Identify which cell holds the provided text, then report its (x, y) central coordinate. 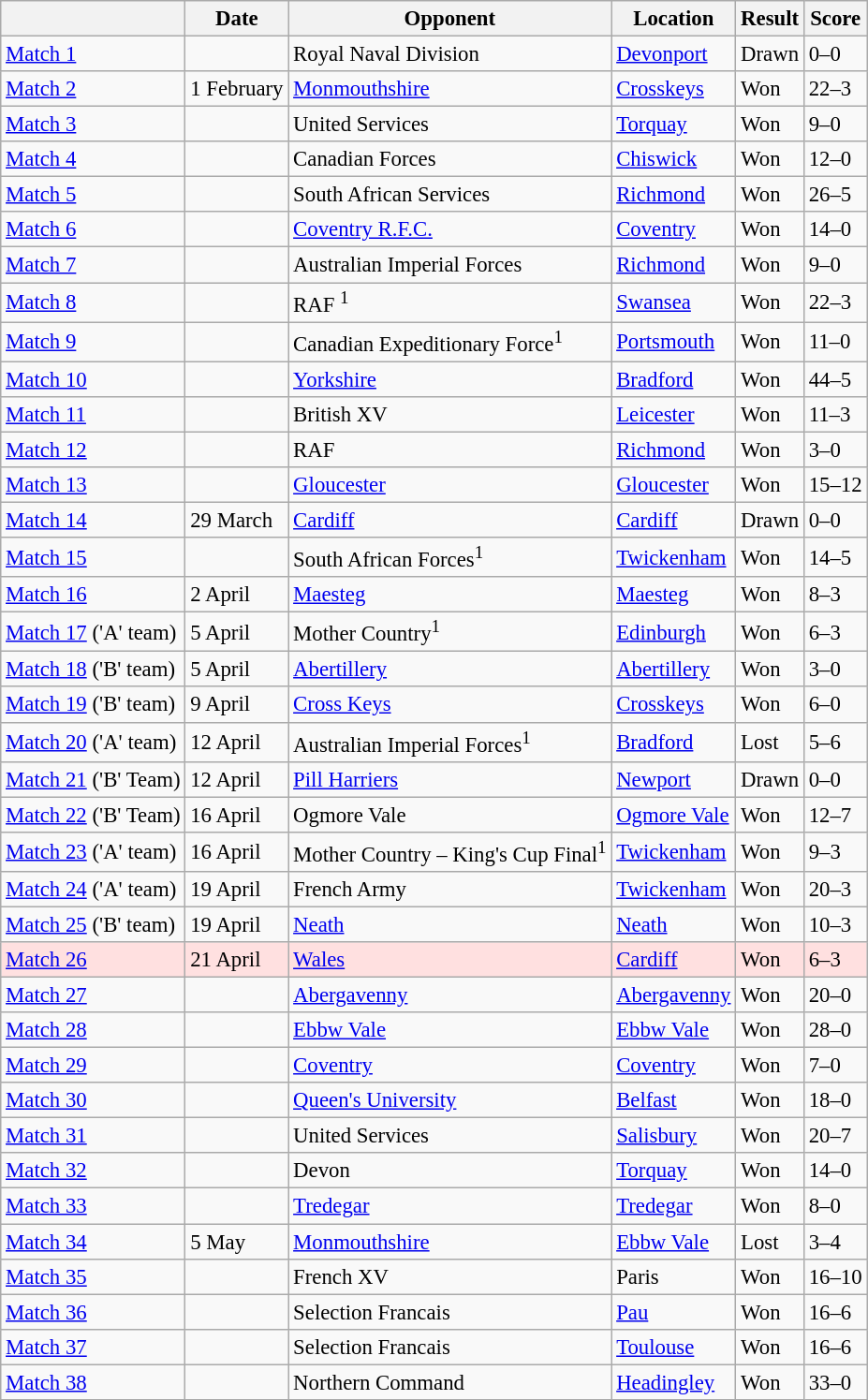
Devonport (674, 54)
12–7 (835, 815)
Australian Imperial Forces (449, 265)
9–3 (835, 852)
Newport (674, 779)
Portsmouth (674, 342)
Northern Command (449, 1382)
Match 33 (94, 1206)
Coventry R.F.C. (449, 229)
Match 38 (94, 1382)
Match 25 ('B' team) (94, 924)
Pau (674, 1312)
Match 34 (94, 1242)
Swansea (674, 302)
Match 29 (94, 1066)
South African Services (449, 195)
Match 20 ('A' team) (94, 742)
Match 7 (94, 265)
Match 13 (94, 485)
26–5 (835, 195)
Match 24 ('A' team) (94, 890)
Location (674, 19)
Match 27 (94, 995)
Headingley (674, 1382)
Match 4 (94, 159)
Date (237, 19)
Match 5 (94, 195)
2 April (237, 595)
Edinburgh (674, 632)
South African Forces1 (449, 557)
Match 30 (94, 1100)
Match 18 ('B' team) (94, 670)
8–3 (835, 595)
Royal Naval Division (449, 54)
Match 16 (94, 595)
RAF (449, 449)
12–0 (835, 159)
44–5 (835, 379)
Mother Country1 (449, 632)
Opponent (449, 19)
Match 9 (94, 342)
Toulouse (674, 1347)
Leicester (674, 415)
Salisbury (674, 1136)
28–0 (835, 1030)
11–3 (835, 415)
Score (835, 19)
Belfast (674, 1100)
6–0 (835, 705)
Match 31 (94, 1136)
15–12 (835, 485)
RAF 1 (449, 302)
Match 8 (94, 302)
10–3 (835, 924)
French Army (449, 890)
5–6 (835, 742)
29 March (237, 520)
18–0 (835, 1100)
Match 19 ('B' team) (94, 705)
Result (770, 19)
Match 37 (94, 1347)
Queen's University (449, 1100)
Wales (449, 960)
Match 12 (94, 449)
Paris (674, 1276)
Mother Country – King's Cup Final1 (449, 852)
Match 1 (94, 54)
Devon (449, 1172)
21 April (237, 960)
Australian Imperial Forces1 (449, 742)
7–0 (835, 1066)
Match 36 (94, 1312)
Match 28 (94, 1030)
Match 6 (94, 229)
Canadian Expeditionary Force1 (449, 342)
20–3 (835, 890)
14–5 (835, 557)
Match 23 ('A' team) (94, 852)
5 May (237, 1242)
20–0 (835, 995)
9 April (237, 705)
Match 21 ('B' Team) (94, 779)
Match 3 (94, 125)
Cross Keys (449, 705)
Match 2 (94, 89)
11–0 (835, 342)
Match 10 (94, 379)
Pill Harriers (449, 779)
Canadian Forces (449, 159)
Match 22 ('B' Team) (94, 815)
1 February (237, 89)
20–7 (835, 1136)
Match 35 (94, 1276)
3–4 (835, 1242)
Match 11 (94, 415)
Match 26 (94, 960)
Match 17 ('A' team) (94, 632)
16–10 (835, 1276)
Match 15 (94, 557)
French XV (449, 1276)
8–0 (835, 1206)
33–0 (835, 1382)
Chiswick (674, 159)
British XV (449, 415)
Match 32 (94, 1172)
Match 14 (94, 520)
Yorkshire (449, 379)
